Return [X, Y] of the center of cell containing provided text 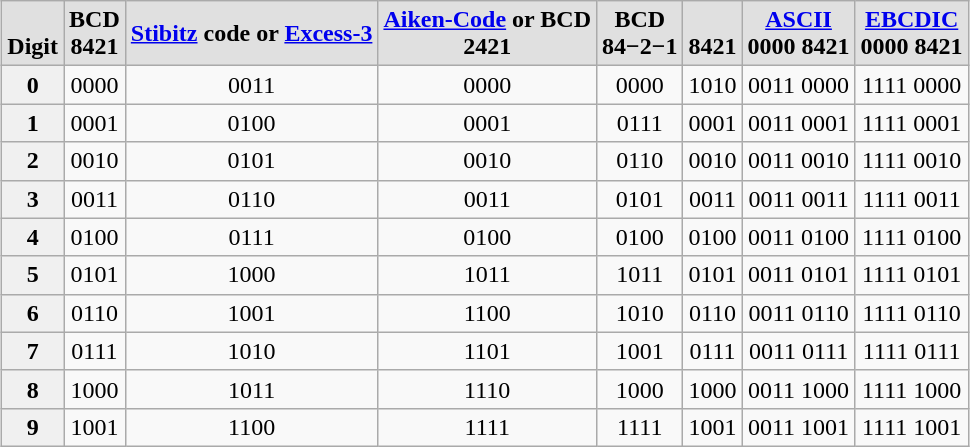
1111 0101 [912, 275]
0011 0001 [798, 123]
1111 0011 [912, 199]
1111 0001 [912, 123]
2 [33, 161]
0011 0000 [798, 85]
1110 [488, 389]
9 [33, 427]
1111 0000 [912, 85]
0011 0010 [798, 161]
Aiken-Code or BCD2421 [488, 34]
Stibitz code or Excess-3 [252, 34]
0 [33, 85]
4 [33, 237]
0011 0111 [798, 351]
0011 0110 [798, 313]
0011 0101 [798, 275]
5 [33, 275]
1101 [488, 351]
1111 1000 [912, 389]
3 [33, 199]
EBCDIC 0000 8421 [912, 34]
1111 1001 [912, 427]
1111 0110 [912, 313]
Digit [33, 34]
1 [33, 123]
BCD8421 [95, 34]
0011 1001 [798, 427]
0011 1000 [798, 389]
ASCII 0000 8421 [798, 34]
7 [33, 351]
8 [33, 389]
BCD84−2−1 [640, 34]
0011 0100 [798, 237]
1111 0111 [912, 351]
6 [33, 313]
1111 0010 [912, 161]
8421 [712, 34]
0011 0011 [798, 199]
1111 0100 [912, 237]
